Output the [x, y] coordinate of the center of the cell containing the given text.  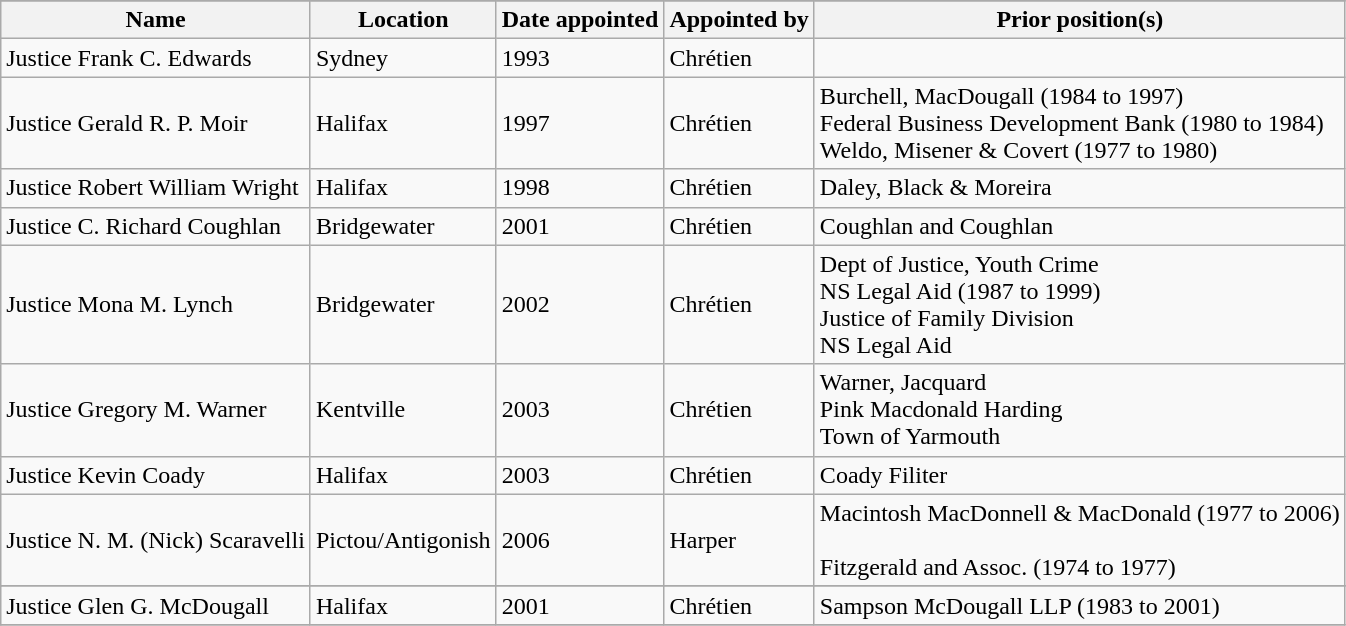
Justice Kevin Coady [156, 475]
Date appointed [580, 20]
Justice Glen G. McDougall [156, 605]
2006 [580, 540]
Harper [739, 540]
Sampson McDougall LLP (1983 to 2001) [1080, 605]
Name [156, 20]
1997 [580, 123]
Justice C. Richard Coughlan [156, 226]
Pictou/Antigonish [403, 540]
Coughlan and Coughlan [1080, 226]
Kentville [403, 410]
Justice Robert William Wright [156, 188]
1998 [580, 188]
Justice Frank C. Edwards [156, 58]
Warner, JacquardPink Macdonald Harding Town of Yarmouth [1080, 410]
2002 [580, 304]
Justice Gregory M. Warner [156, 410]
Location [403, 20]
Justice N. M. (Nick) Scaravelli [156, 540]
Justice Mona M. Lynch [156, 304]
Coady Filiter [1080, 475]
Prior position(s) [1080, 20]
Macintosh MacDonnell & MacDonald (1977 to 2006)Fitzgerald and Assoc. (1974 to 1977) [1080, 540]
Dept of Justice, Youth Crime NS Legal Aid (1987 to 1999)Justice of Family Division NS Legal Aid [1080, 304]
Sydney [403, 58]
Appointed by [739, 20]
Burchell, MacDougall (1984 to 1997)Federal Business Development Bank (1980 to 1984)Weldo, Misener & Covert (1977 to 1980) [1080, 123]
Daley, Black & Moreira [1080, 188]
1993 [580, 58]
Justice Gerald R. P. Moir [156, 123]
